Pinpoint the cell where the given text exists, returning its (x, y) midpoint coordinate. 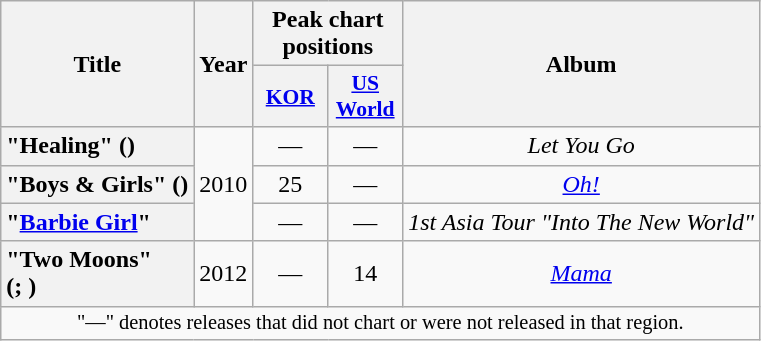
"Boys & Girls" () (98, 184)
1st Asia Tour "Into The New World" (582, 222)
2010 (224, 184)
Title (98, 64)
14 (366, 274)
KOR (290, 96)
"Healing" () (98, 146)
Mama (582, 274)
"—" denotes releases that did not chart or were not released in that region. (380, 323)
Let You Go (582, 146)
Album (582, 64)
Year (224, 64)
2012 (224, 274)
USWorld (366, 96)
Peak chart positions (328, 34)
Oh! (582, 184)
"Barbie Girl" (98, 222)
"Two Moons"(; ) (98, 274)
25 (290, 184)
